Return the (x, y) coordinate for the center point of the cell that contains the specified text.  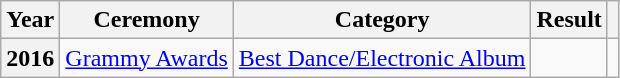
Ceremony (147, 20)
Result (569, 20)
2016 (30, 58)
Category (382, 20)
Year (30, 20)
Best Dance/Electronic Album (382, 58)
Grammy Awards (147, 58)
